Extract the (X, Y) coordinate from the center of the cell holding the provided text.  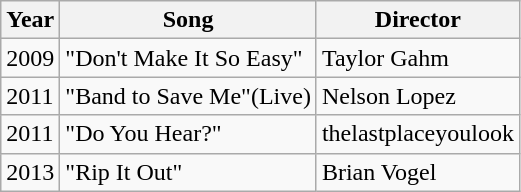
Year (30, 20)
thelastplaceyoulook (418, 134)
"Band to Save Me"(Live) (188, 96)
"Do You Hear?" (188, 134)
"Rip It Out" (188, 172)
Director (418, 20)
2013 (30, 172)
Nelson Lopez (418, 96)
2009 (30, 58)
Brian Vogel (418, 172)
Song (188, 20)
"Don't Make It So Easy" (188, 58)
Taylor Gahm (418, 58)
